Scan for the cell matching the given text and deliver its [x, y] coordinate at center. 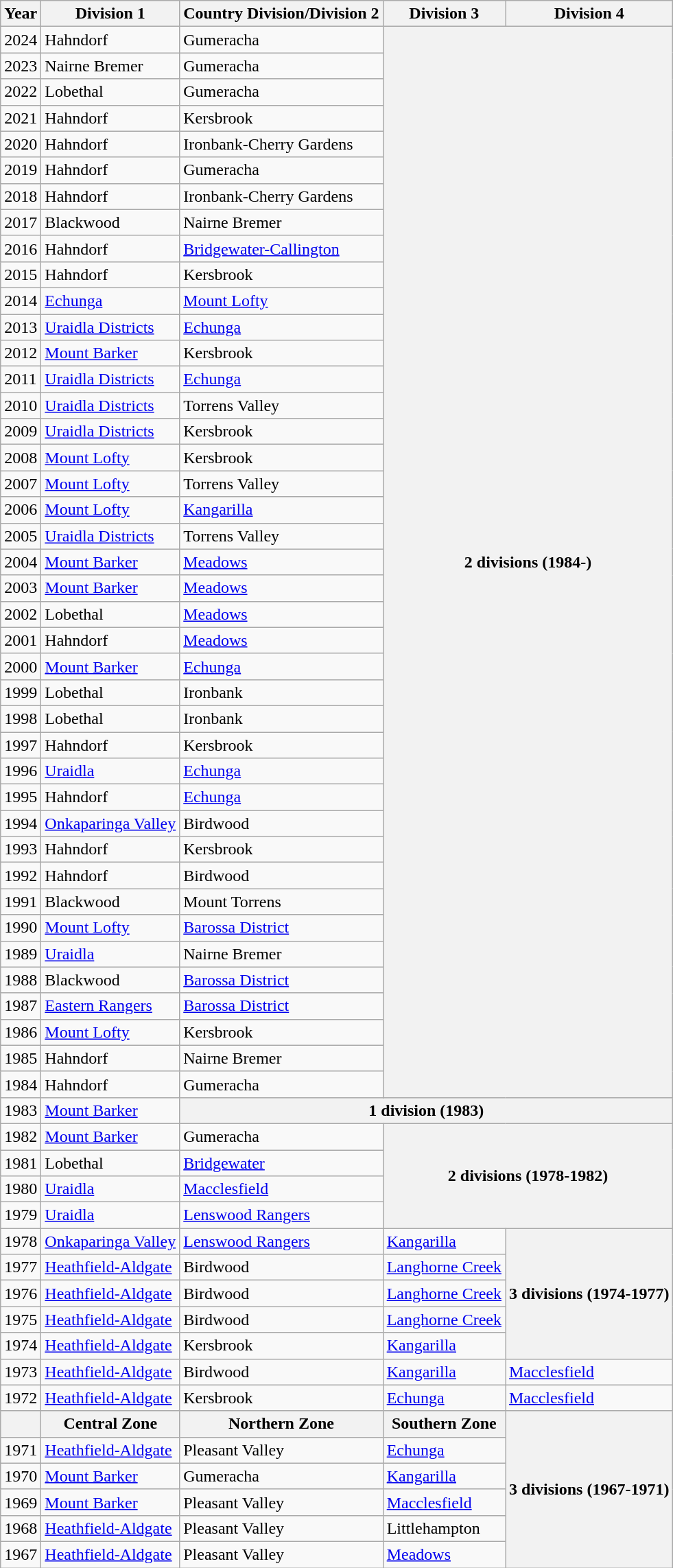
2004 [21, 562]
1983 [21, 1110]
1998 [21, 718]
2014 [21, 301]
1987 [21, 1006]
Bridgewater-Callington [281, 248]
2006 [21, 510]
1997 [21, 745]
1984 [21, 1084]
2000 [21, 666]
3 divisions (1967-1971) [589, 1489]
1992 [21, 876]
1968 [21, 1528]
2 divisions (1978-1982) [528, 1175]
2022 [21, 92]
2002 [21, 614]
Division 4 [589, 14]
Southern Zone [444, 1424]
Littlehampton [444, 1528]
2 divisions (1984-) [528, 563]
1988 [21, 980]
Central Zone [110, 1424]
2003 [21, 588]
1979 [21, 1215]
2016 [21, 248]
Division 1 [110, 14]
2012 [21, 353]
Division 3 [444, 14]
2020 [21, 144]
2011 [21, 379]
1990 [21, 928]
2009 [21, 432]
2008 [21, 458]
2018 [21, 196]
Year [21, 14]
1993 [21, 850]
Northern Zone [281, 1424]
1981 [21, 1163]
2017 [21, 222]
3 divisions (1974-1977) [589, 1294]
1977 [21, 1267]
1967 [21, 1554]
2005 [21, 536]
1985 [21, 1058]
2023 [21, 66]
1975 [21, 1320]
2001 [21, 640]
1971 [21, 1450]
1996 [21, 771]
1994 [21, 823]
2013 [21, 327]
1978 [21, 1241]
1974 [21, 1346]
Mount Torrens [281, 902]
1972 [21, 1398]
2024 [21, 40]
1973 [21, 1372]
1995 [21, 797]
1999 [21, 692]
2007 [21, 484]
Bridgewater [281, 1163]
1986 [21, 1032]
1970 [21, 1476]
1969 [21, 1502]
1 division (1983) [427, 1110]
1991 [21, 902]
1980 [21, 1189]
2021 [21, 118]
1982 [21, 1136]
Country Division/Division 2 [281, 14]
2010 [21, 406]
2019 [21, 170]
1976 [21, 1294]
2015 [21, 274]
1989 [21, 954]
Eastern Rangers [110, 1006]
